Capture the cell that displays the provided text and extract its [X, Y] central coordinate. 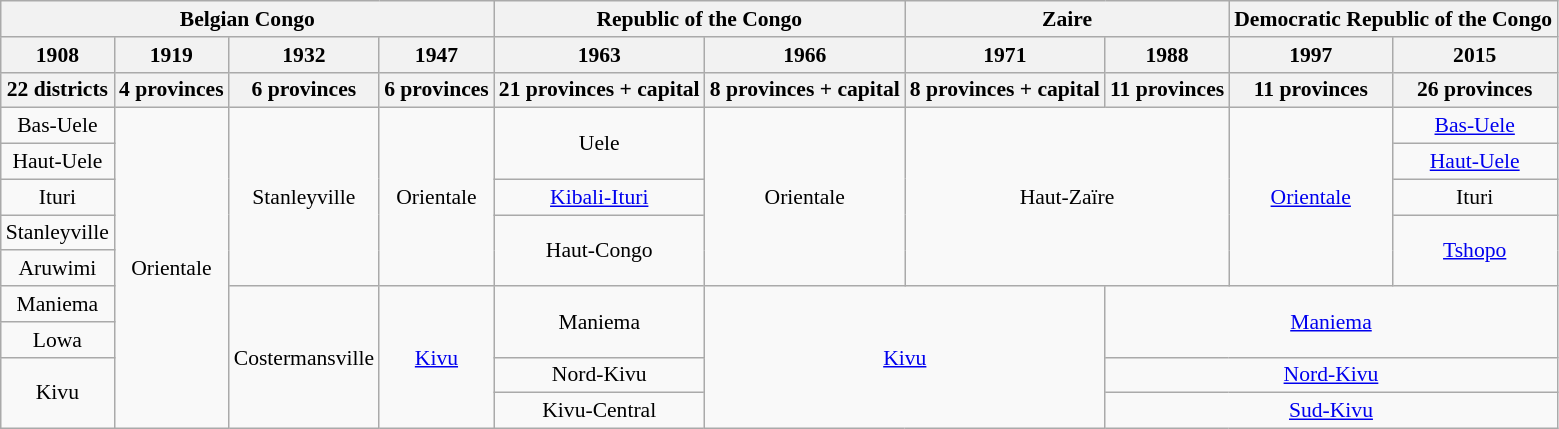
1919 [172, 55]
26 provinces [1474, 90]
Belgian Congo [248, 19]
Kivu-Central [600, 411]
Kibali-Ituri [600, 197]
1963 [600, 55]
1908 [58, 55]
Lowa [58, 340]
Tshopo [1474, 250]
Republic of the Congo [700, 19]
1947 [436, 55]
1932 [304, 55]
Zaire [1067, 19]
1988 [1167, 55]
Democratic Republic of the Congo [1393, 19]
22 districts [58, 90]
1971 [1005, 55]
1966 [805, 55]
Haut-Zaïre [1067, 197]
4 provinces [172, 90]
21 provinces + capital [600, 90]
Aruwimi [58, 269]
Haut-Congo [600, 250]
Uele [600, 144]
2015 [1474, 55]
1997 [1310, 55]
Costermansville [304, 357]
Sud-Kivu [1331, 411]
